Provide the (X, Y) coordinate of the cell's center where the given text is located.  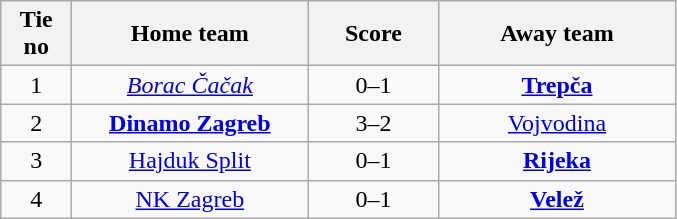
Borac Čačak (190, 85)
Hajduk Split (190, 161)
2 (36, 123)
Tie no (36, 34)
Home team (190, 34)
Away team (557, 34)
4 (36, 199)
Trepča (557, 85)
3 (36, 161)
NK Zagreb (190, 199)
Score (374, 34)
Vojvodina (557, 123)
Dinamo Zagreb (190, 123)
3–2 (374, 123)
Rijeka (557, 161)
Velež (557, 199)
1 (36, 85)
